Scan for the cell matching the given text and deliver its (X, Y) coordinate at center. 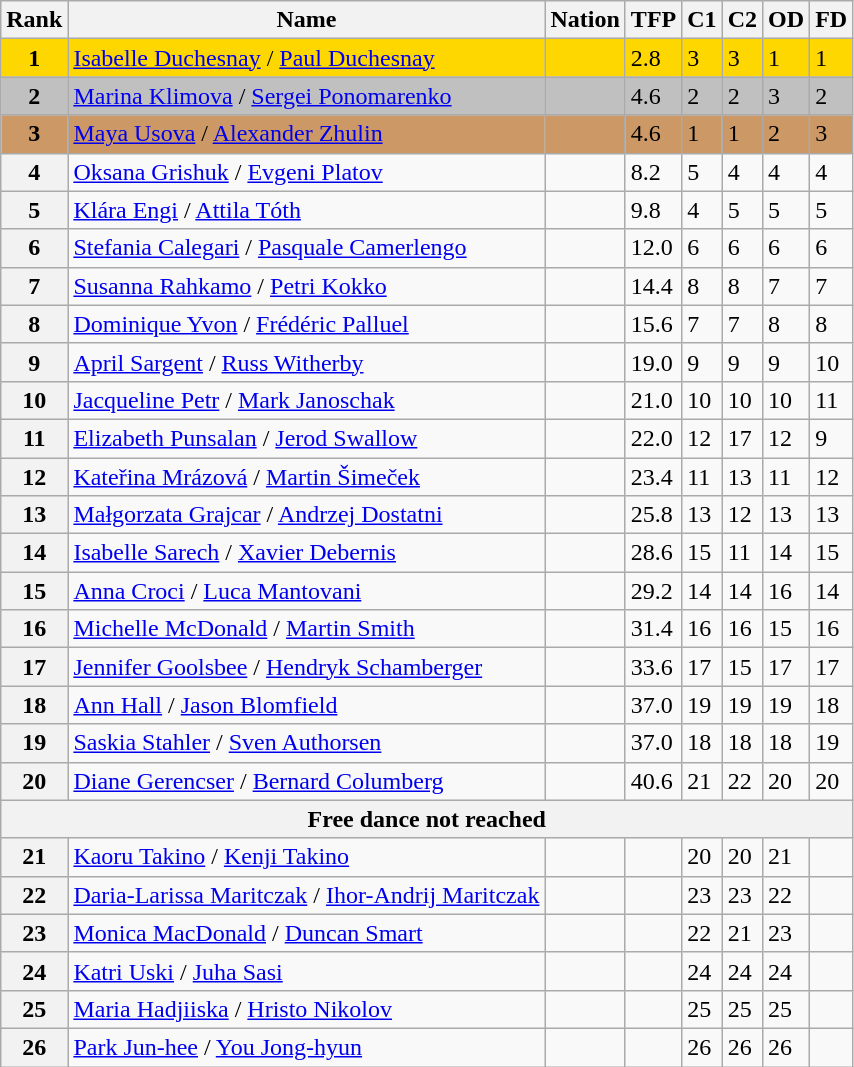
Name (306, 20)
FD (832, 20)
Michelle McDonald / Martin Smith (306, 629)
Rank (34, 20)
Daria-Larissa Maritczak / Ihor-Andrij Maritczak (306, 895)
31.4 (653, 629)
8.2 (653, 172)
Jacqueline Petr / Mark Janoschak (306, 400)
15.6 (653, 324)
Ann Hall / Jason Blomfield (306, 705)
Kateřina Mrázová / Martin Šimeček (306, 477)
Park Jun-hee / You Jong-hyun (306, 1047)
25.8 (653, 515)
40.6 (653, 781)
OD (786, 20)
Klára Engi / Attila Tóth (306, 210)
12.0 (653, 248)
Diane Gerencser / Bernard Columberg (306, 781)
C1 (702, 20)
33.6 (653, 667)
Dominique Yvon / Frédéric Palluel (306, 324)
Jennifer Goolsbee / Hendryk Schamberger (306, 667)
Małgorzata Grajcar / Andrzej Dostatni (306, 515)
Oksana Grishuk / Evgeni Platov (306, 172)
C2 (742, 20)
Susanna Rahkamo / Petri Kokko (306, 286)
2.8 (653, 58)
23.4 (653, 477)
22.0 (653, 438)
Nation (585, 20)
9.8 (653, 210)
Free dance not reached (427, 819)
Marina Klimova / Sergei Ponomarenko (306, 96)
29.2 (653, 591)
14.4 (653, 286)
Saskia Stahler / Sven Authorsen (306, 743)
Anna Croci / Luca Mantovani (306, 591)
TFP (653, 20)
Maya Usova / Alexander Zhulin (306, 134)
Kaoru Takino / Kenji Takino (306, 857)
Isabelle Duchesnay / Paul Duchesnay (306, 58)
28.6 (653, 553)
Elizabeth Punsalan / Jerod Swallow (306, 438)
Monica MacDonald / Duncan Smart (306, 933)
Stefania Calegari / Pasquale Camerlengo (306, 248)
19.0 (653, 362)
21.0 (653, 400)
April Sargent / Russ Witherby (306, 362)
Katri Uski / Juha Sasi (306, 971)
Maria Hadjiiska / Hristo Nikolov (306, 1009)
Isabelle Sarech / Xavier Debernis (306, 553)
